Identify which cell holds the provided text, then report its [x, y] central coordinate. 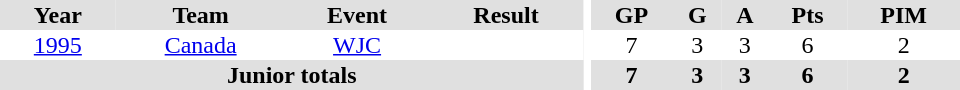
GP [631, 15]
1995 [58, 45]
Canada [201, 45]
A [745, 15]
Pts [808, 15]
G [698, 15]
Year [58, 15]
PIM [904, 15]
Team [201, 15]
WJC [358, 45]
Result [506, 15]
Event [358, 15]
Junior totals [292, 75]
